Locate the cell with the specified text and output its [x, y] center coordinate. 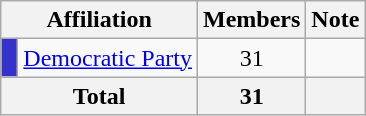
Total [100, 96]
Note [336, 20]
Affiliation [100, 20]
Democratic Party [108, 58]
Members [251, 20]
